Output the (X, Y) coordinate of the center of the cell containing the given text.  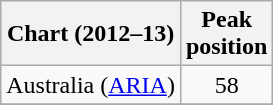
58 (226, 85)
Chart (2012–13) (91, 34)
Australia (ARIA) (91, 85)
Peakposition (226, 34)
